Output the (x, y) coordinate of the center of the cell containing the given text.  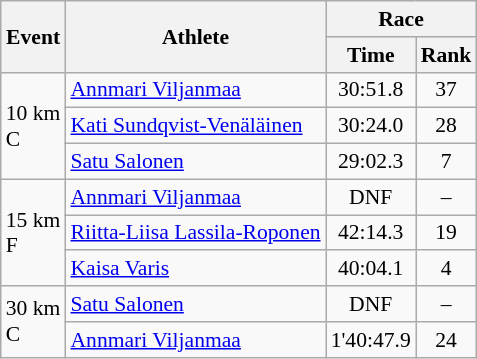
4 (446, 269)
Rank (446, 55)
19 (446, 233)
30 km C (34, 322)
40:04.1 (371, 269)
28 (446, 126)
30:24.0 (371, 126)
15 km F (34, 232)
Kati Sundqvist-Venäläinen (195, 126)
Kaisa Varis (195, 269)
7 (446, 162)
24 (446, 340)
1'40:47.9 (371, 340)
Race (402, 19)
29:02.3 (371, 162)
10 km C (34, 126)
30:51.8 (371, 90)
42:14.3 (371, 233)
Time (371, 55)
37 (446, 90)
Athlete (195, 36)
Event (34, 36)
Riitta-Liisa Lassila-Roponen (195, 233)
